Extract the [x, y] coordinate from the center of the cell holding the provided text.  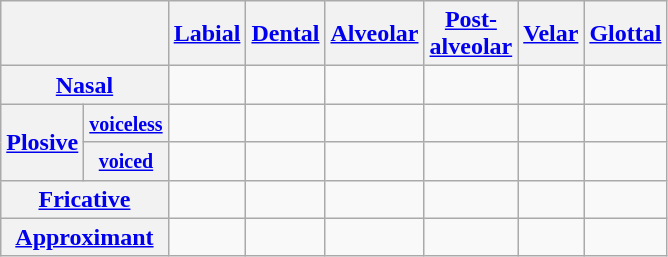
Velar [551, 34]
voiced [126, 161]
Fricative [84, 199]
Plosive [42, 142]
Dental [286, 34]
Alveolar [374, 34]
Post-alveolar [471, 34]
voiceless [126, 123]
Glottal [626, 34]
Nasal [84, 85]
Labial [207, 34]
Approximant [84, 237]
